Return [X, Y] of the center of cell containing provided text 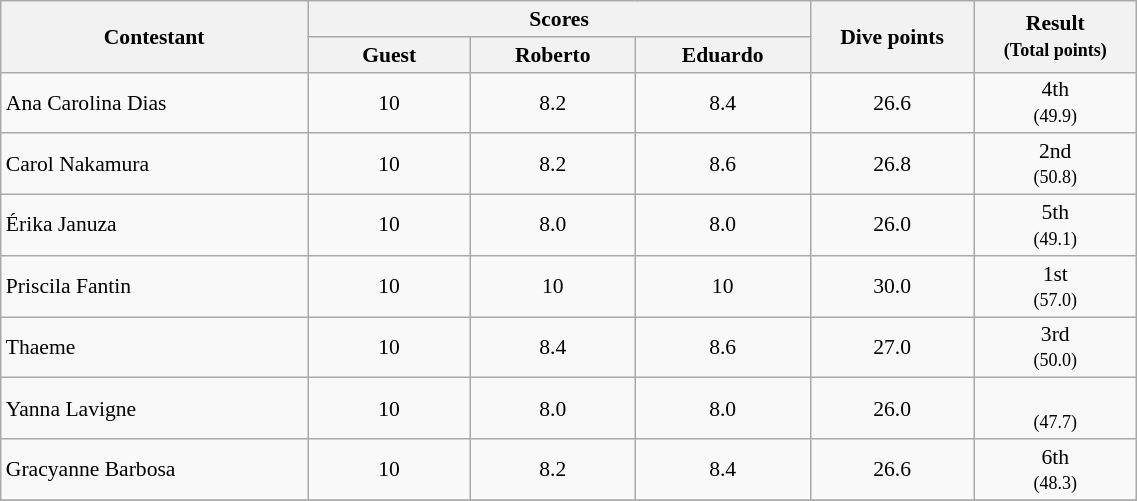
Carol Nakamura [154, 164]
5th(49.1) [1056, 226]
27.0 [892, 348]
6th(48.3) [1056, 470]
4th(49.9) [1056, 102]
Roberto [553, 55]
(47.7) [1056, 408]
30.0 [892, 286]
Priscila Fantin [154, 286]
Ana Carolina Dias [154, 102]
3rd(50.0) [1056, 348]
Thaeme [154, 348]
Yanna Lavigne [154, 408]
1st(57.0) [1056, 286]
Érika Januza [154, 226]
Eduardo [723, 55]
Dive points [892, 36]
Gracyanne Barbosa [154, 470]
Guest [390, 55]
Result(Total points) [1056, 36]
Contestant [154, 36]
2nd(50.8) [1056, 164]
26.8 [892, 164]
Scores [560, 19]
